Extract the (x, y) coordinate from the center of the cell holding the provided text.  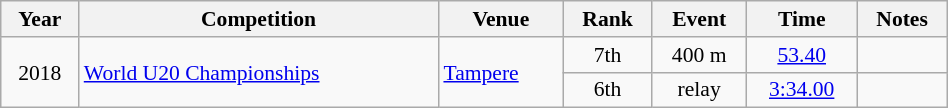
Tampere (500, 72)
3:34.00 (801, 90)
Venue (500, 19)
7th (608, 55)
Event (700, 19)
Notes (902, 19)
Rank (608, 19)
relay (700, 90)
53.40 (801, 55)
Year (40, 19)
6th (608, 90)
World U20 Championships (259, 72)
400 m (700, 55)
2018 (40, 72)
Competition (259, 19)
Time (801, 19)
